Pinpoint the cell where the given text exists, returning its [X, Y] midpoint coordinate. 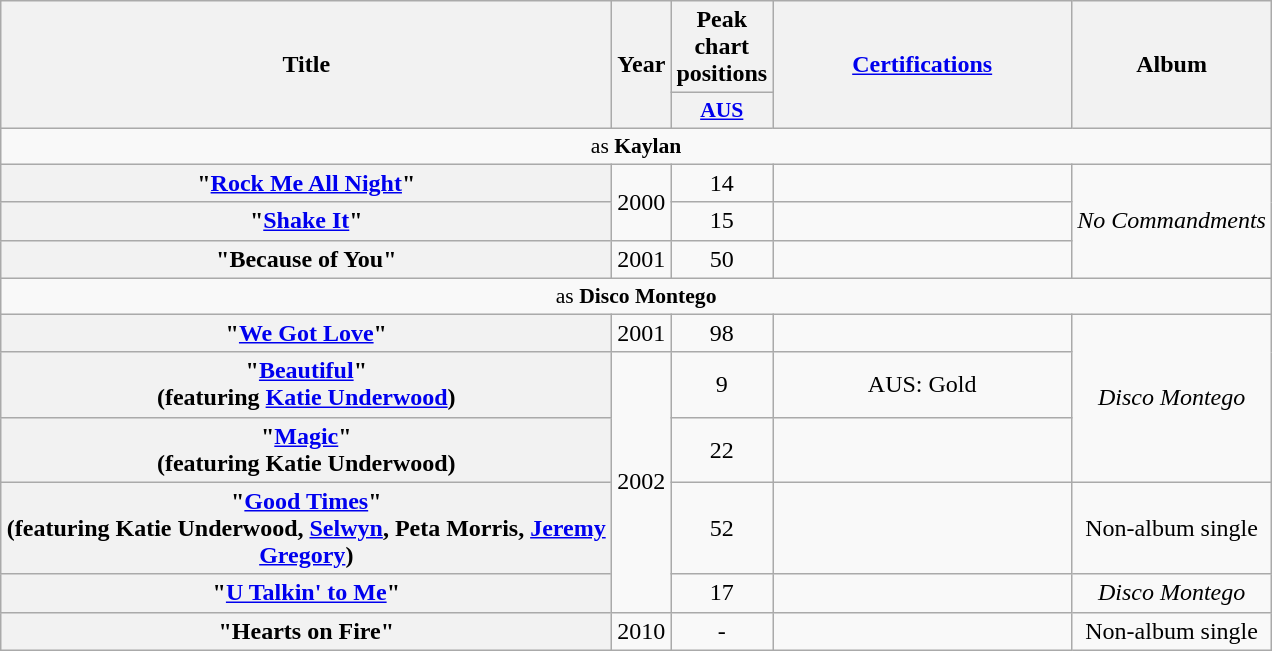
Peak chart positions [722, 47]
50 [722, 259]
"Shake It" [306, 221]
15 [722, 221]
as Disco Montego [636, 296]
AUS [722, 111]
Year [642, 65]
"Hearts on Fire" [306, 631]
"We Got Love" [306, 333]
- [722, 631]
"Rock Me All Night" [306, 183]
"Because of You" [306, 259]
as Kaylan [636, 146]
"Beautiful" (featuring Katie Underwood) [306, 384]
2000 [642, 202]
"Good Times" (featuring Katie Underwood, Selwyn, Peta Morris, Jeremy Gregory) [306, 528]
98 [722, 333]
AUS: Gold [922, 384]
17 [722, 593]
Title [306, 65]
Album [1172, 65]
"Magic" (featuring Katie Underwood) [306, 450]
2010 [642, 631]
Certifications [922, 65]
2002 [642, 482]
14 [722, 183]
No Commandments [1172, 221]
52 [722, 528]
"U Talkin' to Me" [306, 593]
9 [722, 384]
22 [722, 450]
